Capture the cell that displays the provided text and extract its [X, Y] central coordinate. 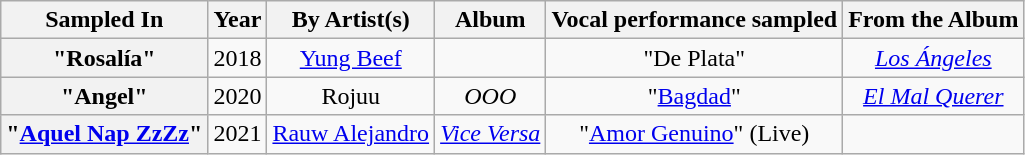
Album [490, 20]
Sampled In [104, 20]
Vocal performance sampled [694, 20]
OOO [490, 96]
"Amor Genuino" (Live) [694, 134]
From the Album [934, 20]
"Aquel Nap ZzZz" [104, 134]
Rauw Alejandro [351, 134]
Year [238, 20]
Los Ángeles [934, 58]
"Angel" [104, 96]
El Mal Querer [934, 96]
By Artist(s) [351, 20]
"De Plata" [694, 58]
Vice Versa [490, 134]
2020 [238, 96]
"Bagdad" [694, 96]
2018 [238, 58]
2021 [238, 134]
"Rosalía" [104, 58]
Yung Beef [351, 58]
Rojuu [351, 96]
